Determine the [X, Y] coordinate at the center of the cell enclosing the given text.  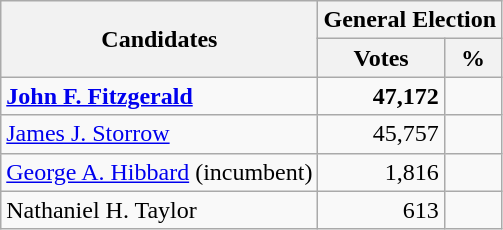
George A. Hibbard (incumbent) [160, 172]
James J. Storrow [160, 134]
613 [381, 210]
Candidates [160, 39]
% [472, 58]
John F. Fitzgerald [160, 96]
General Election [410, 20]
47,172 [381, 96]
1,816 [381, 172]
Votes [381, 58]
45,757 [381, 134]
Nathaniel H. Taylor [160, 210]
